Locate the cell with the specified text and output its [x, y] center coordinate. 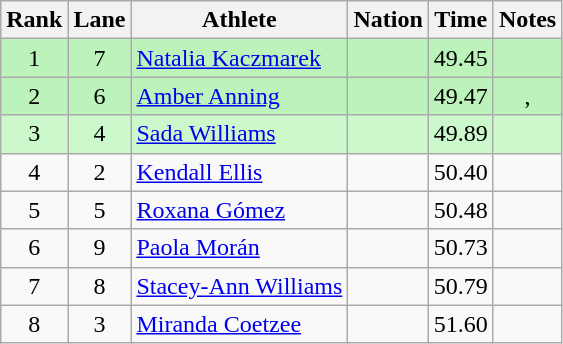
Miranda Coetzee [240, 324]
49.47 [460, 96]
50.48 [460, 210]
49.45 [460, 58]
Paola Morán [240, 248]
Roxana Gómez [240, 210]
50.79 [460, 286]
1 [34, 58]
Athlete [240, 20]
Sada Williams [240, 134]
51.60 [460, 324]
Nation [388, 20]
Kendall Ellis [240, 172]
Amber Anning [240, 96]
9 [100, 248]
50.40 [460, 172]
49.89 [460, 134]
, [527, 96]
Rank [34, 20]
Natalia Kaczmarek [240, 58]
Notes [527, 20]
50.73 [460, 248]
Stacey-Ann Williams [240, 286]
Time [460, 20]
Lane [100, 20]
